Return the [X, Y] coordinate for the center point of the cell that contains the specified text.  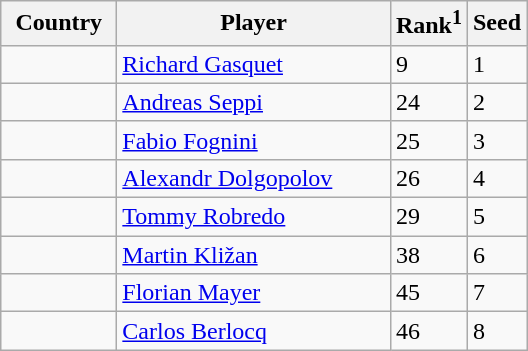
24 [428, 102]
6 [496, 255]
25 [428, 140]
46 [428, 331]
Tommy Robredo [254, 217]
45 [428, 293]
Carlos Berlocq [254, 331]
Martin Kližan [254, 255]
8 [496, 331]
Country [59, 24]
7 [496, 293]
1 [496, 64]
Alexandr Dolgopolov [254, 178]
2 [496, 102]
4 [496, 178]
Richard Gasquet [254, 64]
Fabio Fognini [254, 140]
Seed [496, 24]
3 [496, 140]
26 [428, 178]
Andreas Seppi [254, 102]
9 [428, 64]
38 [428, 255]
Player [254, 24]
Florian Mayer [254, 293]
5 [496, 217]
29 [428, 217]
Rank1 [428, 24]
